Identify which cell holds the provided text, then report its (X, Y) central coordinate. 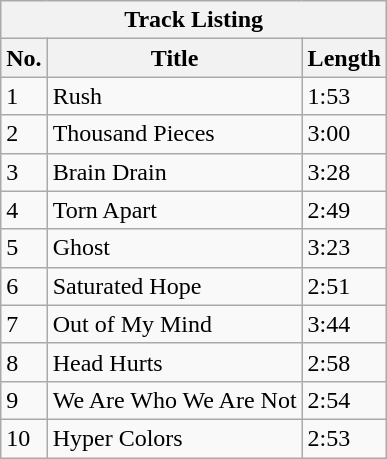
1 (24, 96)
2:51 (344, 286)
2:58 (344, 362)
3:00 (344, 134)
Length (344, 58)
Head Hurts (174, 362)
No. (24, 58)
2:54 (344, 400)
Brain Drain (174, 172)
Torn Apart (174, 210)
3:23 (344, 248)
Thousand Pieces (174, 134)
10 (24, 438)
2:53 (344, 438)
Hyper Colors (174, 438)
Ghost (174, 248)
6 (24, 286)
3:44 (344, 324)
7 (24, 324)
Title (174, 58)
Rush (174, 96)
1:53 (344, 96)
Out of My Mind (174, 324)
8 (24, 362)
4 (24, 210)
9 (24, 400)
3 (24, 172)
Track Listing (194, 20)
5 (24, 248)
2 (24, 134)
3:28 (344, 172)
2:49 (344, 210)
Saturated Hope (174, 286)
We Are Who We Are Not (174, 400)
